Output the [X, Y] coordinate of the center of the cell containing the given text.  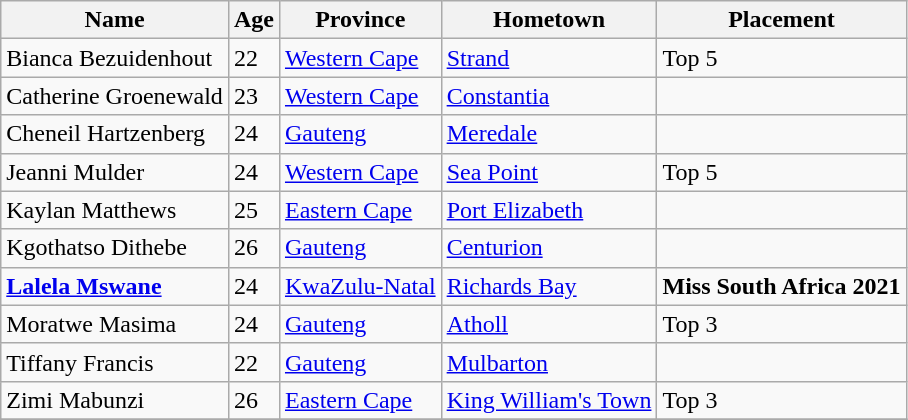
Kaylan Matthews [115, 210]
Constantia [549, 96]
Bianca Bezuidenhout [115, 58]
Lalela Mswane [115, 286]
Placement [782, 20]
Mulbarton [549, 362]
Name [115, 20]
Centurion [549, 248]
Catherine Groenewald [115, 96]
KwaZulu-Natal [360, 286]
Province [360, 20]
Hometown [549, 20]
Richards Bay [549, 286]
Port Elizabeth [549, 210]
Strand [549, 58]
Tiffany Francis [115, 362]
King William's Town [549, 400]
23 [254, 96]
Sea Point [549, 172]
Atholl [549, 324]
Age [254, 20]
Meredale [549, 134]
Jeanni Mulder [115, 172]
Miss South Africa 2021 [782, 286]
Cheneil Hartzenberg [115, 134]
Moratwe Masima [115, 324]
Kgothatso Dithebe [115, 248]
Zimi Mabunzi [115, 400]
25 [254, 210]
